Return (x, y) of the center of cell containing provided text 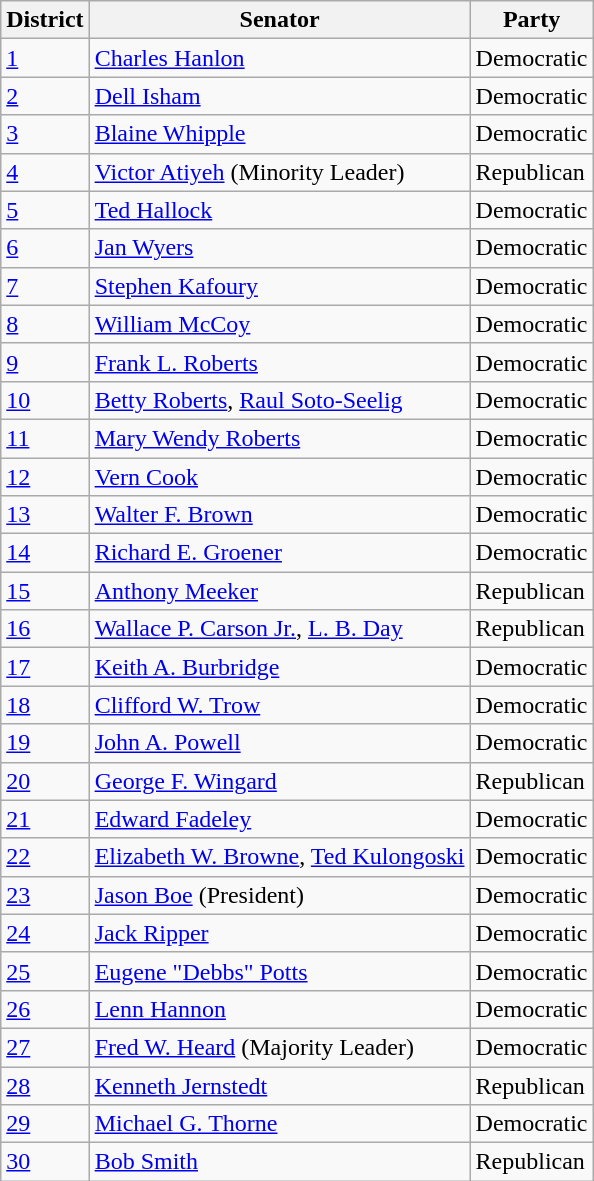
Edward Fadeley (280, 819)
Elizabeth W. Browne, Ted Kulongoski (280, 857)
Mary Wendy Roberts (280, 438)
Richard E. Groener (280, 553)
Blaine Whipple (280, 134)
Anthony Meeker (280, 591)
5 (45, 210)
24 (45, 933)
Lenn Hannon (280, 1009)
Betty Roberts, Raul Soto-Seelig (280, 400)
Charles Hanlon (280, 58)
16 (45, 629)
Victor Atiyeh (Minority Leader) (280, 172)
Clifford W. Trow (280, 705)
Dell Isham (280, 96)
6 (45, 248)
Jason Boe (President) (280, 895)
17 (45, 667)
Bob Smith (280, 1162)
8 (45, 324)
George F. Wingard (280, 781)
25 (45, 971)
4 (45, 172)
1 (45, 58)
Walter F. Brown (280, 515)
Wallace P. Carson Jr., L. B. Day (280, 629)
18 (45, 705)
Keith A. Burbridge (280, 667)
Senator (280, 20)
21 (45, 819)
20 (45, 781)
29 (45, 1124)
7 (45, 286)
Jack Ripper (280, 933)
12 (45, 477)
John A. Powell (280, 743)
11 (45, 438)
27 (45, 1047)
Michael G. Thorne (280, 1124)
23 (45, 895)
District (45, 20)
2 (45, 96)
9 (45, 362)
Vern Cook (280, 477)
Kenneth Jernstedt (280, 1085)
19 (45, 743)
William McCoy (280, 324)
30 (45, 1162)
Frank L. Roberts (280, 362)
Stephen Kafoury (280, 286)
Party (532, 20)
Jan Wyers (280, 248)
Ted Hallock (280, 210)
26 (45, 1009)
14 (45, 553)
Eugene "Debbs" Potts (280, 971)
15 (45, 591)
13 (45, 515)
22 (45, 857)
3 (45, 134)
Fred W. Heard (Majority Leader) (280, 1047)
10 (45, 400)
28 (45, 1085)
